Identify which cell holds the provided text, then report its (X, Y) central coordinate. 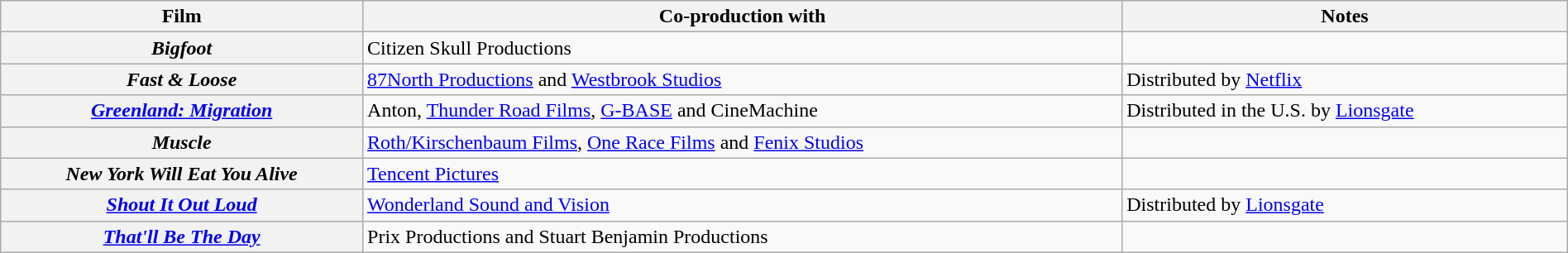
That'll Be The Day (182, 236)
Co-production with (743, 17)
Shout It Out Loud (182, 205)
Film (182, 17)
Citizen Skull Productions (743, 48)
Wonderland Sound and Vision (743, 205)
Anton, Thunder Road Films, G-BASE and CineMachine (743, 111)
Fast & Loose (182, 79)
Distributed by Lionsgate (1345, 205)
Distributed by Netflix (1345, 79)
Roth/Kirschenbaum Films, One Race Films and Fenix Studios (743, 142)
Distributed in the U.S. by Lionsgate (1345, 111)
Greenland: Migration (182, 111)
New York Will Eat You Alive (182, 174)
Tencent Pictures (743, 174)
Prix Productions and Stuart Benjamin Productions (743, 236)
Bigfoot (182, 48)
Muscle (182, 142)
Notes (1345, 17)
87North Productions and Westbrook Studios (743, 79)
